Detect which cell encompasses the target text, then output its (x, y) center coordinate. 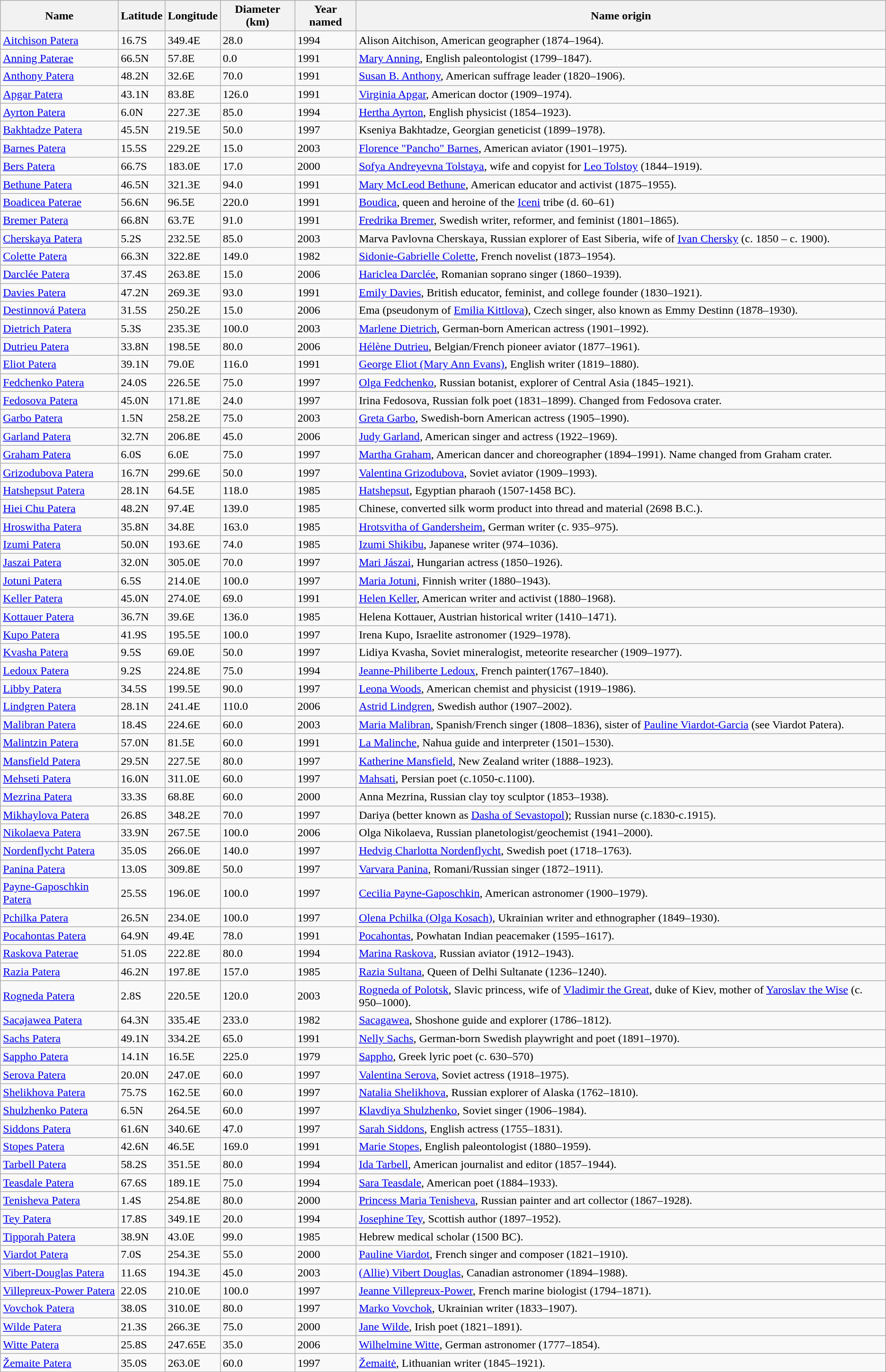
50.0N (142, 545)
51.0S (142, 954)
264.5E (193, 1110)
Malibran Patera (60, 725)
Boadicea Paterae (60, 202)
Valentina Grizodubova, Soviet aviator (1909–1993). (621, 472)
11.6S (142, 1273)
Jeanne Villepreux-Power, French marine biologist (1794–1871). (621, 1291)
Sachs Patera (60, 1038)
Varvara Panina, Romani/Russian singer (1872–1911). (621, 869)
Shelikhova Patera (60, 1092)
199.5E (193, 689)
233.0 (257, 1020)
Rogneda of Polotsk, Slavic princess, wife of Vladimir the Great, duke of Kiev, mother of Yaroslav the Wise (c. 950–1000). (621, 996)
Astrid Lindgren, Swedish author (1907–2002). (621, 707)
322.8E (193, 257)
Natalia Shelikhova, Russian explorer of Alaska (1762–1810). (621, 1092)
Sappho, Greek lyric poet (c. 630–570) (621, 1056)
37.4S (142, 274)
22.0S (142, 1291)
197.8E (193, 972)
247.65E (193, 1345)
254.3E (193, 1255)
64.3N (142, 1020)
Ledoux Patera (60, 671)
219.5E (193, 130)
Pocahontas, Powhatan Indian peacemaker (1595–1617). (621, 936)
206.8E (193, 436)
47.2N (142, 292)
1.5N (142, 418)
28.0 (257, 40)
38.0S (142, 1309)
Kottauer Patera (60, 617)
139.0 (257, 508)
Mahsati, Persian poet (c.1050-c.1100). (621, 779)
351.5E (193, 1165)
Villepreux-Power Patera (60, 1291)
74.0 (257, 545)
Bakhtadze Patera (60, 130)
Kupo Patera (60, 635)
33.3S (142, 797)
235.3E (193, 328)
Pchilka Patera (60, 918)
96.5E (193, 202)
349.1E (193, 1219)
18.4S (142, 725)
66.3N (142, 257)
321.3E (193, 184)
Boudica, queen and heroine of the Iceni tribe (d. 60–61) (621, 202)
24.0S (142, 382)
81.5E (193, 743)
Hroswitha Patera (60, 527)
Hatshepsut, Egyptian pharaoh (1507-1458 BC). (621, 490)
334.2E (193, 1038)
Mezrina Patera (60, 797)
Sacagawea, Shoshone guide and explorer (1786–1812). (621, 1020)
Diameter (km) (257, 16)
Dutrieu Patera (60, 346)
Sarah Siddons, English actress (1755–1831). (621, 1129)
183.0E (193, 166)
Emily Davies, British educator, feminist, and college founder (1830–1921). (621, 292)
340.6E (193, 1129)
La Malinche, Nahua guide and interpreter (1501–1530). (621, 743)
Florence "Pancho" Barnes, American aviator (1901–1975). (621, 148)
20.0 (257, 1219)
94.0 (257, 184)
Hélène Dutrieu, Belgian/French pioneer aviator (1877–1961). (621, 346)
25.5S (142, 894)
83.8E (193, 94)
16.7N (142, 472)
189.1E (193, 1183)
305.0E (193, 563)
64.5E (193, 490)
Kseniya Bakhtadze, Georgian geneticist (1899–1978). (621, 130)
63.7E (193, 220)
116.0 (257, 364)
Hrotsvitha of Gandersheim, German writer (c. 935–975). (621, 527)
Mehseti Patera (60, 779)
Razia Patera (60, 972)
258.2E (193, 418)
Garland Patera (60, 436)
247.0E (193, 1074)
56.6N (142, 202)
17.0 (257, 166)
Tey Patera (60, 1219)
49.4E (193, 936)
Sacajawea Patera (60, 1020)
93.0 (257, 292)
42.6N (142, 1147)
267.5E (193, 833)
6.5N (142, 1110)
34.8E (193, 527)
299.6E (193, 472)
Hebrew medical scholar (1500 BC). (621, 1237)
Judy Garland, American singer and actress (1922–1969). (621, 436)
Rogneda Patera (60, 996)
Marko Vovchok, Ukrainian writer (1833–1907). (621, 1309)
Helena Kottauer, Austrian historical writer (1410–1471). (621, 617)
Bers Patera (60, 166)
Katherine Mansfield, New Zealand writer (1888–1923). (621, 761)
Name (60, 16)
140.0 (257, 851)
Helen Keller, American writer and activist (1880–1968). (621, 599)
6.0E (193, 454)
348.2E (193, 814)
64.9N (142, 936)
Graham Patera (60, 454)
Leona Woods, American chemist and physicist (1919–1986). (621, 689)
Tenisheva Patera (60, 1201)
25.8S (142, 1345)
38.9N (142, 1237)
1979 (326, 1056)
Tipporah Patera (60, 1237)
Raskova Paterae (60, 954)
Longitude (193, 16)
194.3E (193, 1273)
67.6S (142, 1183)
Pocahontas Patera (60, 936)
Libby Patera (60, 689)
66.8N (142, 220)
Mary Anning, English paleontologist (1799–1847). (621, 58)
33.9N (142, 833)
Irina Fedosova, Russian folk poet (1831–1899). Changed from Fedosova crater. (621, 400)
Dietrich Patera (60, 328)
George Eliot (Mary Ann Evans), English writer (1819–1880). (621, 364)
Martha Graham, American dancer and choreographer (1894–1991). Name changed from Graham crater. (621, 454)
90.0 (257, 689)
Olga Fedchenko, Russian botanist, explorer of Central Asia (1845–1921). (621, 382)
Tarbell Patera (60, 1165)
45.5N (142, 130)
Malintzin Patera (60, 743)
46.5N (142, 184)
33.8N (142, 346)
Sappho Patera (60, 1056)
58.2S (142, 1165)
Eliot Patera (60, 364)
35.0 (257, 1345)
Keller Patera (60, 599)
29.5N (142, 761)
Sidonie-Gabrielle Colette, French novelist (1873–1954). (621, 257)
Anning Paterae (60, 58)
Hedvig Charlotta Nordenflycht, Swedish poet (1718–1763). (621, 851)
Olga Nikolaeva, Russian planetologist/geochemist (1941–2000). (621, 833)
65.0 (257, 1038)
214.0E (193, 581)
254.8E (193, 1201)
Fredrika Bremer, Swedish writer, reformer, and feminist (1801–1865). (621, 220)
Hatshepsut Patera (60, 490)
Razia Sultana, Queen of Delhi Sultanate (1236–1240). (621, 972)
232.5E (193, 238)
Grizodubova Patera (60, 472)
9.2S (142, 671)
49.1N (142, 1038)
224.6E (193, 725)
234.0E (193, 918)
Žemaitė, Lithuanian writer (1845–1921). (621, 1363)
69.0 (257, 599)
15.5S (142, 148)
Year named (326, 16)
Irena Kupo, Israelite astronomer (1929–1978). (621, 635)
Izumi Shikibu, Japanese writer (974–1036). (621, 545)
41.9S (142, 635)
Colette Patera (60, 257)
120.0 (257, 996)
Anna Mezrina, Russian clay toy sculptor (1853–1938). (621, 797)
Bethune Patera (60, 184)
Anthony Patera (60, 76)
224.8E (193, 671)
Chinese, converted silk worm product into thread and material (2698 B.C.). (621, 508)
Jeanne-Philiberte Ledoux, French painter(1767–1840). (621, 671)
39.6E (193, 617)
78.0 (257, 936)
5.3S (142, 328)
32.7N (142, 436)
Latitude (142, 16)
Nikolaeva Patera (60, 833)
57.0N (142, 743)
310.0E (193, 1309)
16.5E (193, 1056)
196.0E (193, 894)
66.5N (142, 58)
97.4E (193, 508)
Susan B. Anthony, American suffrage leader (1820–1906). (621, 76)
229.2E (193, 148)
1.4S (142, 1201)
Hertha Ayrton, English physicist (1854–1923). (621, 112)
Dariya (better known as Dasha of Sevastopol); Russian nurse (c.1830-c.1915). (621, 814)
198.5E (193, 346)
36.7N (142, 617)
32.6E (193, 76)
Marva Pavlovna Cherskaya, Russian explorer of East Siberia, wife of Ivan Chersky (c. 1850 – c. 1900). (621, 238)
Mari Jászai, Hungarian actress (1850–1926). (621, 563)
31.5S (142, 310)
118.0 (257, 490)
Hiei Chu Patera (60, 508)
335.4E (193, 1020)
34.5S (142, 689)
Lindgren Patera (60, 707)
266.3E (193, 1327)
Marlene Dietrich, German-born American actress (1901–1992). (621, 328)
Jotuni Patera (60, 581)
162.5E (193, 1092)
220.0 (257, 202)
Ayrton Patera (60, 112)
Shulzhenko Patera (60, 1110)
14.1N (142, 1056)
0.0 (257, 58)
Destinnová Patera (60, 310)
311.0E (193, 779)
17.8S (142, 1219)
Aitchison Patera (60, 40)
39.1N (142, 364)
Davies Patera (60, 292)
55.0 (257, 1255)
220.5E (193, 996)
Apgar Patera (60, 94)
47.0 (257, 1129)
2.8S (142, 996)
Vovchok Patera (60, 1309)
309.8E (193, 869)
Nordenflycht Patera (60, 851)
136.0 (257, 617)
241.4E (193, 707)
269.3E (193, 292)
6.5S (142, 581)
Sofya Andreyevna Tolstaya, wife and copyist for Leo Tolstoy (1844–1919). (621, 166)
21.3S (142, 1327)
Olena Pchilka (Olga Kosach), Ukrainian writer and ethnographer (1849–1930). (621, 918)
35.8N (142, 527)
227.5E (193, 761)
Pauline Viardot, French singer and composer (1821–1910). (621, 1255)
263.8E (193, 274)
263.0E (193, 1363)
Princess Maria Tenisheva, Russian painter and art collector (1867–1928). (621, 1201)
227.3E (193, 112)
Jaszai Patera (60, 563)
66.7S (142, 166)
Viardot Patera (60, 1255)
Cherskaya Patera (60, 238)
210.0E (193, 1291)
Payne-Gaposchkin Patera (60, 894)
266.0E (193, 851)
Nelly Sachs, German-born Swedish playwright and poet (1891–1970). (621, 1038)
Ida Tarbell, American journalist and editor (1857–1944). (621, 1165)
7.0S (142, 1255)
195.5E (193, 635)
Mansfield Patera (60, 761)
Kvasha Patera (60, 653)
Fedosova Patera (60, 400)
46.5E (193, 1147)
Mikhaylova Patera (60, 814)
75.7S (142, 1092)
Teasdale Patera (60, 1183)
Maria Malibran, Spanish/French singer (1808–1836), sister of Pauline Viardot-Garcia (see Viardot Patera). (621, 725)
Darclée Patera (60, 274)
Name origin (621, 16)
61.6N (142, 1129)
Panina Patera (60, 869)
Fedchenko Patera (60, 382)
6.0S (142, 454)
149.0 (257, 257)
9.5S (142, 653)
79.0E (193, 364)
Wilhelmine Witte, German astronomer (1777–1854). (621, 1345)
Hariclea Darclée, Romanian soprano singer (1860–1939). (621, 274)
68.8E (193, 797)
Valentina Serova, Soviet actress (1918–1975). (621, 1074)
26.5N (142, 918)
Cecilia Payne-Gaposchkin, American astronomer (1900–1979). (621, 894)
222.8E (193, 954)
171.8E (193, 400)
Alison Aitchison, American geographer (1874–1964). (621, 40)
91.0 (257, 220)
6.0N (142, 112)
Bremer Patera (60, 220)
Jane Wilde, Irish poet (1821–1891). (621, 1327)
Serova Patera (60, 1074)
16.0N (142, 779)
Josephine Tey, Scottish author (1897–1952). (621, 1219)
16.7S (142, 40)
349.4E (193, 40)
46.2N (142, 972)
20.0N (142, 1074)
169.0 (257, 1147)
(Allie) Vibert Douglas, Canadian astronomer (1894–1988). (621, 1273)
Marina Raskova, Russian aviator (1912–1943). (621, 954)
225.0 (257, 1056)
Siddons Patera (60, 1129)
Maria Jotuni, Finnish writer (1880–1943). (621, 581)
Lidiya Kvasha, Soviet mineralogist, meteorite researcher (1909–1977). (621, 653)
26.8S (142, 814)
163.0 (257, 527)
5.2S (142, 238)
226.5E (193, 382)
Sara Teasdale, American poet (1884–1933). (621, 1183)
Izumi Patera (60, 545)
Ema (pseudonym of Emilia Kittlova), Czech singer, also known as Emmy Destinn (1878–1930). (621, 310)
193.6E (193, 545)
43.0E (193, 1237)
Klavdiya Shulzhenko, Soviet singer (1906–1984). (621, 1110)
24.0 (257, 400)
110.0 (257, 707)
250.2E (193, 310)
32.0N (142, 563)
Barnes Patera (60, 148)
126.0 (257, 94)
Witte Patera (60, 1345)
Virginia Apgar, American doctor (1909–1974). (621, 94)
43.1N (142, 94)
13.0S (142, 869)
Wilde Patera (60, 1327)
Mary McLeod Bethune, American educator and activist (1875–1955). (621, 184)
Garbo Patera (60, 418)
157.0 (257, 972)
274.0E (193, 599)
Greta Garbo, Swedish-born American actress (1905–1990). (621, 418)
69.0E (193, 653)
57.8E (193, 58)
Stopes Patera (60, 1147)
99.0 (257, 1237)
Vibert-Douglas Patera (60, 1273)
Žemaite Patera (60, 1363)
Marie Stopes, English paleontologist (1880–1959). (621, 1147)
